Identify which cell holds the provided text, then report its [X, Y] central coordinate. 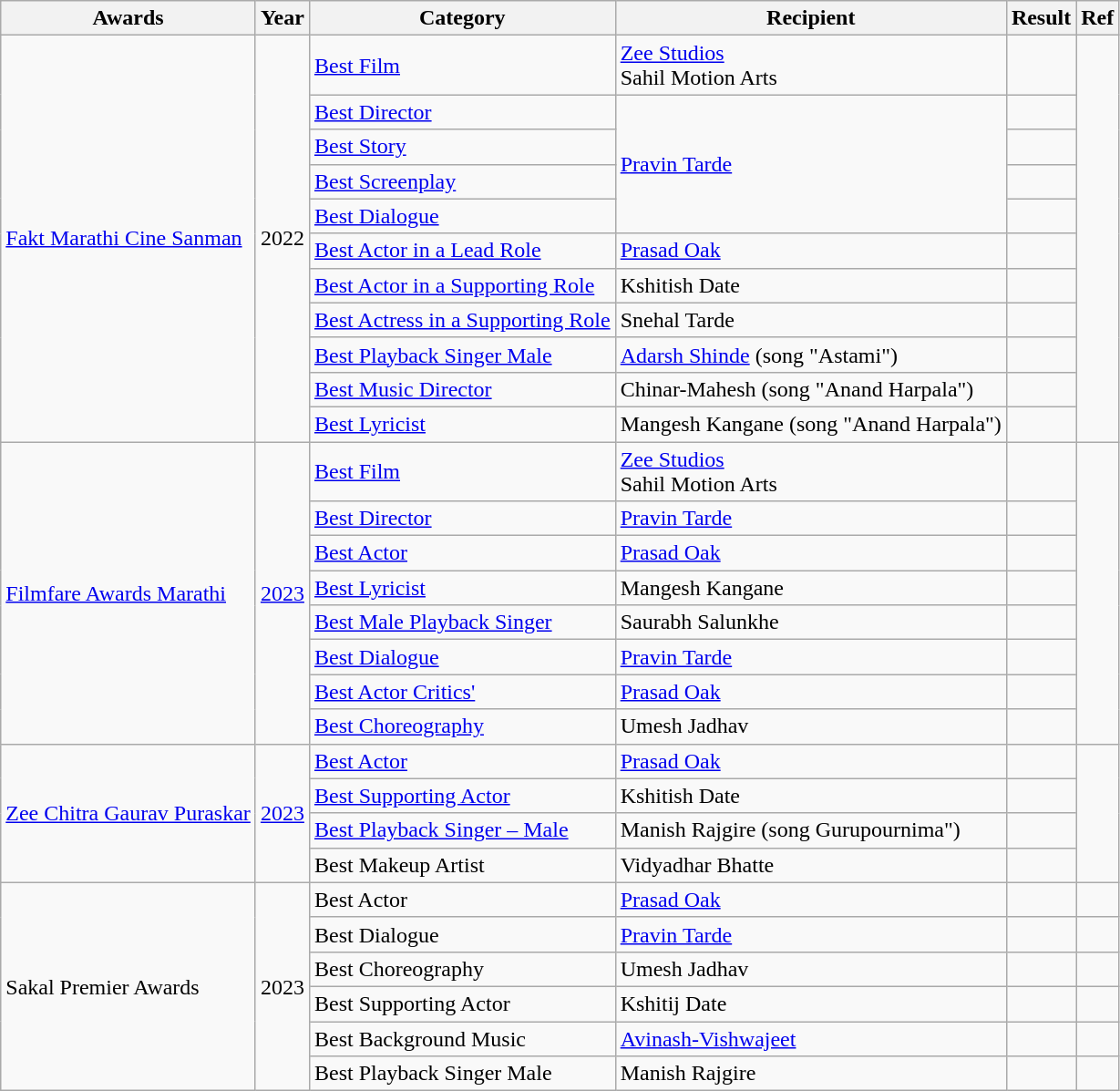
Manish Rajgire (song Gurupournima") [811, 830]
Saurabh Salunkhe [811, 623]
Vidyadhar Bhatte [811, 865]
Filmfare Awards Marathi [128, 592]
Avinash-Vishwajeet [811, 1038]
Best Music Director [462, 389]
Best Male Playback Singer [462, 623]
Mangesh Kangane (song "Anand Harpala") [811, 424]
Best Actor in a Lead Role [462, 251]
Best Makeup Artist [462, 865]
2022 [283, 239]
Zee Chitra Gaurav Puraskar [128, 813]
Result [1041, 18]
Best Background Music [462, 1038]
Snehal Tarde [811, 320]
Kshitij Date [811, 1004]
Fakt Marathi Cine Sanman [128, 239]
Ref [1097, 18]
Sakal Premier Awards [128, 986]
Mangesh Kangane [811, 588]
Best Story [462, 147]
Awards [128, 18]
Best Actor Critics' [462, 692]
Best Screenplay [462, 181]
Adarsh Shinde (song "Astami") [811, 355]
Best Actor in a Supporting Role [462, 285]
Year [283, 18]
Category [462, 18]
Chinar-Mahesh (song "Anand Harpala") [811, 389]
Manish Rajgire [811, 1074]
Best Actress in a Supporting Role [462, 320]
Recipient [811, 18]
Best Playback Singer – Male [462, 830]
